Provide the [X, Y] coordinate of the cell's center where the given text is located.  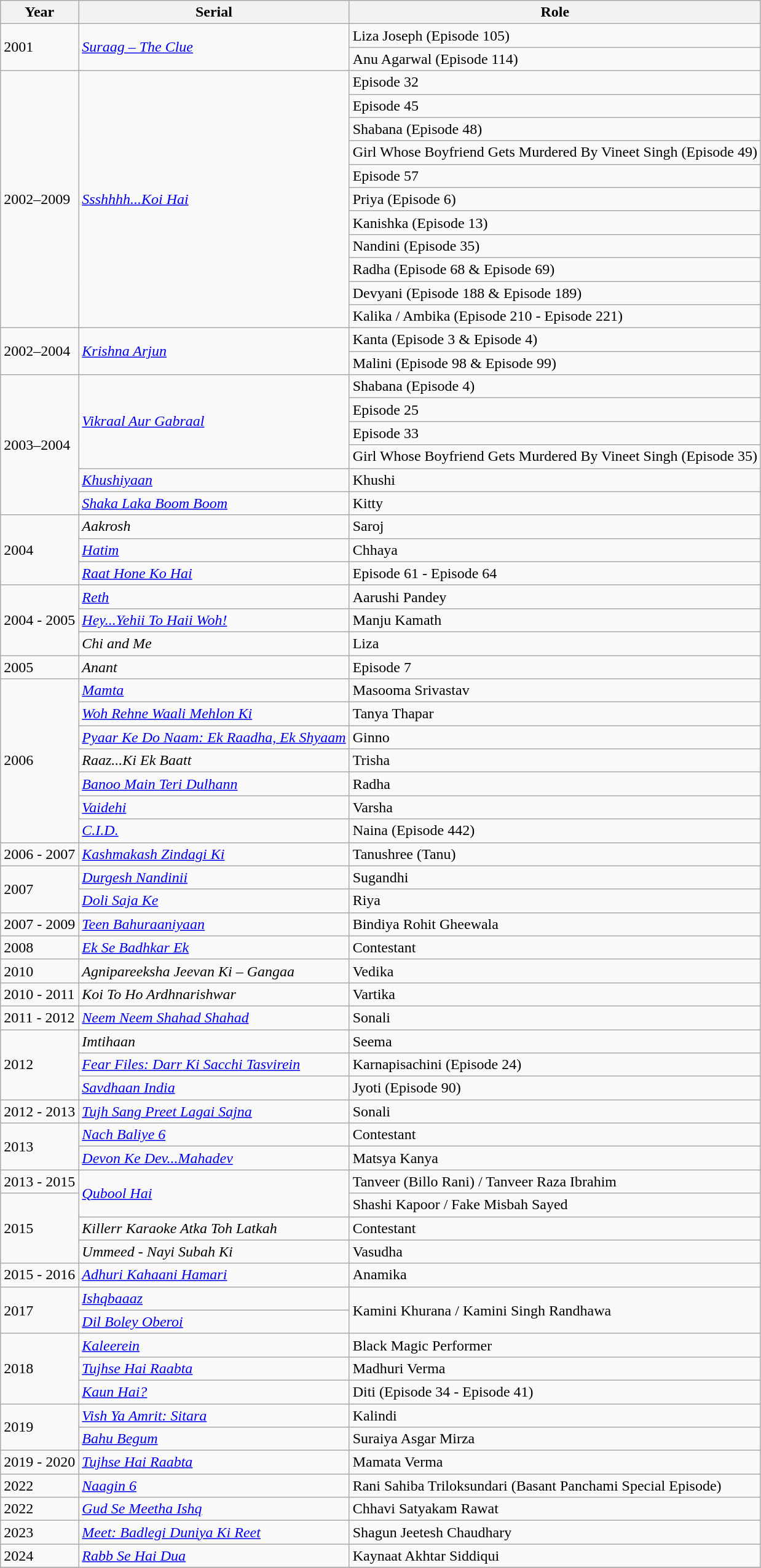
2017 [39, 1310]
Episode 61 - Episode 64 [554, 573]
2002–2009 [39, 199]
Neem Neem Shahad Shahad [214, 1017]
Manju Kamath [554, 620]
Kalika / Ambika (Episode 210 - Episode 221) [554, 316]
Kaleerein [214, 1345]
Imtihaan [214, 1041]
2010 - 2011 [39, 994]
Episode 45 [554, 106]
2008 [39, 947]
Bahu Begum [214, 1439]
Devon Ke Dev...Mahadev [214, 1158]
Shaka Laka Boom Boom [214, 503]
Chhavi Satyakam Rawat [554, 1509]
Masooma Srivastav [554, 691]
Seema [554, 1041]
Anu Agarwal (Episode 114) [554, 59]
2003–2004 [39, 445]
C.I.D. [214, 831]
Khushi [554, 480]
Shashi Kapoor / Fake Misbah Sayed [554, 1205]
2006 - 2007 [39, 854]
Episode 25 [554, 410]
Teen Bahuraaniyaan [214, 924]
Suraag – The Clue [214, 47]
2002–2004 [39, 351]
Qubool Hai [214, 1193]
Liza [554, 643]
Girl Whose Boyfriend Gets Murdered By Vineet Singh (Episode 35) [554, 457]
Priya (Episode 6) [554, 199]
2019 - 2020 [39, 1462]
Episode 57 [554, 176]
Kanta (Episode 3 & Episode 4) [554, 340]
Raat Hone Ko Hai [214, 573]
Year [39, 12]
Kashmakash Zindagi Ki [214, 854]
Mamata Verma [554, 1462]
Dil Boley Oberoi [214, 1322]
Killerr Karaoke Atka Toh Latkah [214, 1228]
Girl Whose Boyfriend Gets Murdered By Vineet Singh (Episode 49) [554, 152]
Kaynaat Akhtar Siddiqui [554, 1556]
Karnapisachini (Episode 24) [554, 1065]
Vasudha [554, 1252]
Tanya Thapar [554, 714]
Shagun Jeetesh Chaudhary [554, 1532]
Fear Files: Darr Ki Sacchi Tasvirein [214, 1065]
2013 - 2015 [39, 1182]
2012 [39, 1065]
Ssshhhh...Koi Hai [214, 199]
Anant [214, 667]
Vedika [554, 971]
Anamika [554, 1275]
Devyani (Episode 188 & Episode 189) [554, 293]
Khushiyaan [214, 480]
Kanishka (Episode 13) [554, 222]
Kamini Khurana / Kamini Singh Randhawa [554, 1310]
Aarushi Pandey [554, 597]
Rani Sahiba Triloksundari (Basant Panchami Special Episode) [554, 1486]
Savdhaan India [214, 1088]
2004 - 2005 [39, 620]
Shabana (Episode 48) [554, 129]
Gud Se Meetha Ishq [214, 1509]
Tujh Sang Preet Lagai Sajna [214, 1111]
Raaz...Ki Ek Baatt [214, 761]
Liza Joseph (Episode 105) [554, 36]
Episode 7 [554, 667]
2015 - 2016 [39, 1275]
Matsya Kanya [554, 1158]
Vartika [554, 994]
2018 [39, 1368]
Ummeed - Nayi Subah Ki [214, 1252]
Ishqbaaaz [214, 1298]
Varsha [554, 807]
2010 [39, 971]
Hatim [214, 550]
Vaidehi [214, 807]
2012 - 2013 [39, 1111]
Doli Saja Ke [214, 901]
Ek Se Badhkar Ek [214, 947]
Bindiya Rohit Gheewala [554, 924]
Krishna Arjun [214, 351]
Mamta [214, 691]
Reth [214, 597]
Rabb Se Hai Dua [214, 1556]
2015 [39, 1228]
Serial [214, 12]
Meet: Badlegi Duniya Ki Reet [214, 1532]
2005 [39, 667]
Kitty [554, 503]
Kalindi [554, 1415]
Suraiya Asgar Mirza [554, 1439]
Radha (Episode 68 & Episode 69) [554, 269]
Shabana (Episode 4) [554, 386]
Malini (Episode 98 & Episode 99) [554, 363]
2024 [39, 1556]
2004 [39, 550]
2001 [39, 47]
Adhuri Kahaani Hamari [214, 1275]
Vish Ya Amrit: Sitara [214, 1415]
Woh Rehne Waali Mehlon Ki [214, 714]
Tanushree (Tanu) [554, 854]
Kaun Hai? [214, 1392]
Nach Baliye 6 [214, 1135]
Agnipareeksha Jeevan Ki – Gangaa [214, 971]
2019 [39, 1427]
Tanveer (Billo Rani) / Tanveer Raza Ibrahim [554, 1182]
Black Magic Performer [554, 1345]
2007 - 2009 [39, 924]
Madhuri Verma [554, 1368]
Vikraal Aur Gabraal [214, 421]
Diti (Episode 34 - Episode 41) [554, 1392]
Jyoti (Episode 90) [554, 1088]
Chhaya [554, 550]
2011 - 2012 [39, 1017]
2007 [39, 889]
Aakrosh [214, 527]
Trisha [554, 761]
Nandini (Episode 35) [554, 246]
Saroj [554, 527]
Koi To Ho Ardhnarishwar [214, 994]
2023 [39, 1532]
Naagin 6 [214, 1486]
Pyaar Ke Do Naam: Ek Raadha, Ek Shyaam [214, 737]
Banoo Main Teri Dulhann [214, 784]
Riya [554, 901]
Ginno [554, 737]
Durgesh Nandinii [214, 877]
2013 [39, 1147]
Chi and Me [214, 643]
Naina (Episode 442) [554, 831]
Role [554, 12]
Sugandhi [554, 877]
Episode 32 [554, 82]
2006 [39, 761]
Radha [554, 784]
Hey...Yehii To Haii Woh! [214, 620]
Episode 33 [554, 433]
